Return (X, Y) of the center of cell containing provided text 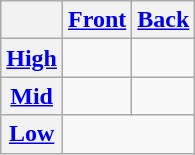
Front (98, 20)
Low (32, 134)
Mid (32, 96)
High (32, 58)
Back (164, 20)
